Detect which cell encompasses the target text, then output its [x, y] center coordinate. 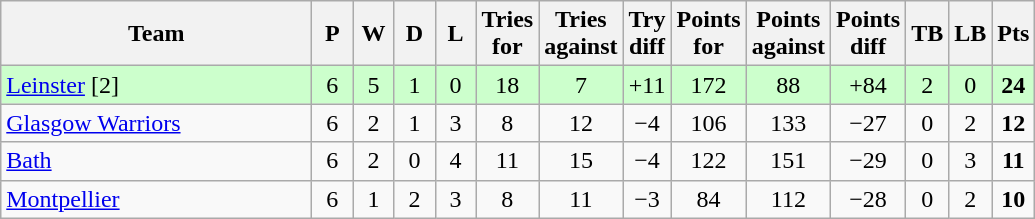
88 [788, 85]
LB [970, 34]
7 [581, 85]
4 [456, 161]
P [332, 34]
Points against [788, 34]
−3 [647, 199]
18 [508, 85]
Glasgow Warriors [156, 123]
−27 [868, 123]
Montpellier [156, 199]
+84 [868, 85]
84 [708, 199]
W [374, 34]
Pts [1014, 34]
Tries for [508, 34]
Try diff [647, 34]
15 [581, 161]
151 [788, 161]
Tries against [581, 34]
122 [708, 161]
172 [708, 85]
Team [156, 34]
TB [928, 34]
106 [708, 123]
24 [1014, 85]
−29 [868, 161]
+11 [647, 85]
112 [788, 199]
L [456, 34]
133 [788, 123]
−28 [868, 199]
Points for [708, 34]
5 [374, 85]
10 [1014, 199]
Bath [156, 161]
D [414, 34]
Points diff [868, 34]
Leinster [2] [156, 85]
